Return [X, Y] of the center of cell containing provided text 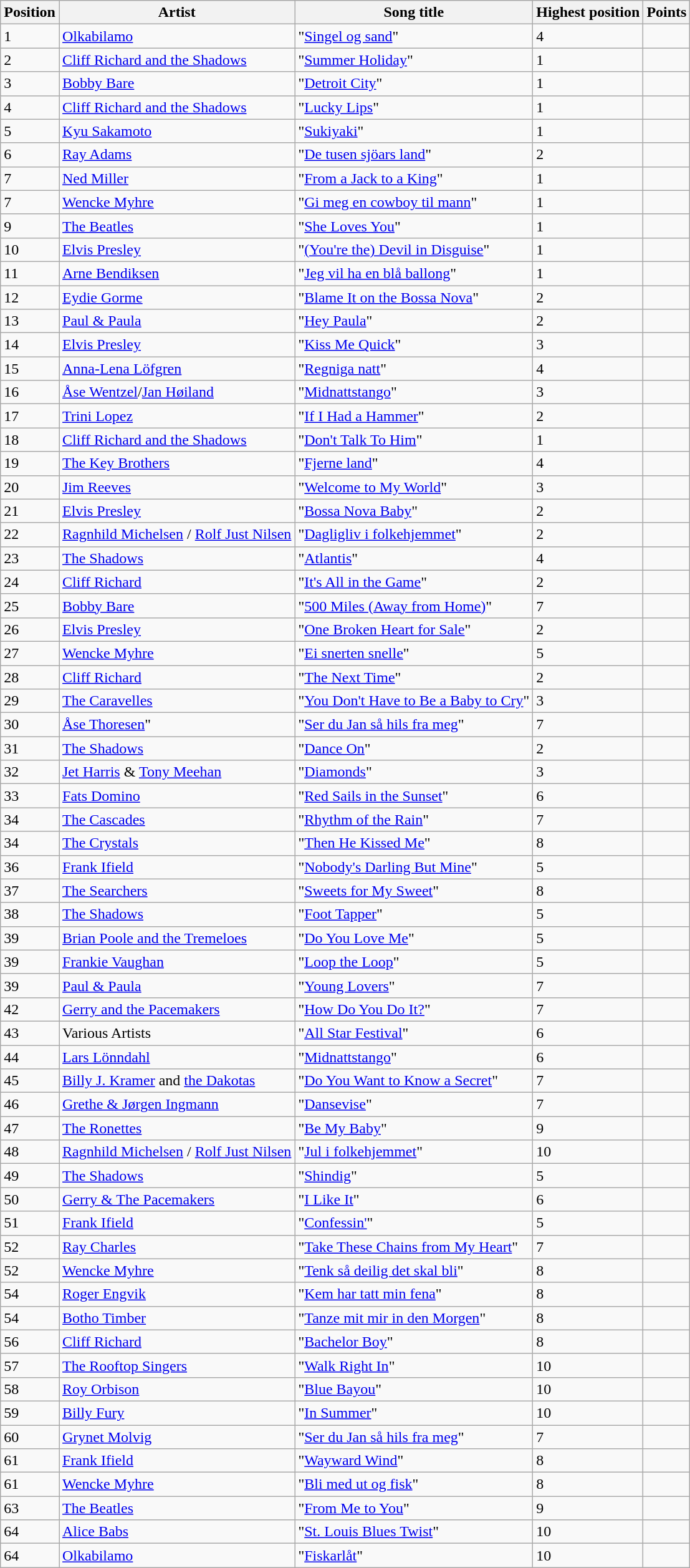
"Jeg vil ha en blå ballong" [414, 273]
"How Do You Do It?" [414, 1009]
44 [30, 1057]
"Tenk så deilig det skal bli" [414, 1270]
27 [30, 653]
46 [30, 1105]
"Bachelor Boy" [414, 1342]
"Dance On" [414, 748]
28 [30, 677]
11 [30, 273]
Jet Harris & Tony Meehan [176, 772]
Various Artists [176, 1033]
"Do You Love Me" [414, 938]
"Red Sails in the Sunset" [414, 796]
"Fjerne land" [414, 463]
"Atlantis" [414, 558]
Highest position [588, 12]
23 [30, 558]
58 [30, 1389]
"Detroit City" [414, 84]
31 [30, 748]
20 [30, 487]
Song title [414, 12]
"Tanze mit mir in den Morgen" [414, 1318]
18 [30, 440]
"In Summer" [414, 1413]
25 [30, 606]
Lars Lönndahl [176, 1057]
29 [30, 701]
Arne Bendiksen [176, 273]
Eydie Gorme [176, 298]
30 [30, 725]
Ned Miller [176, 178]
Fats Domino [176, 796]
48 [30, 1152]
"Then He Kissed Me" [414, 843]
Jim Reeves [176, 487]
"Kem har tatt min fena" [414, 1294]
"De tusen sjöars land" [414, 155]
16 [30, 392]
37 [30, 891]
"Loop the Loop" [414, 962]
60 [30, 1436]
"Dagligliv i folkehjemmet" [414, 535]
"Fiskarlåt" [414, 1556]
47 [30, 1128]
17 [30, 416]
59 [30, 1413]
Position [30, 12]
"Kiss Me Quick" [414, 345]
57 [30, 1365]
The Key Brothers [176, 463]
"The Next Time" [414, 677]
"I Like It" [414, 1199]
"Welcome to My World" [414, 487]
Billy J. Kramer and the Dakotas [176, 1081]
The Crystals [176, 843]
45 [30, 1081]
"Foot Tapper" [414, 914]
"If I Had a Hammer" [414, 416]
63 [30, 1508]
13 [30, 321]
43 [30, 1033]
"Singel og sand" [414, 36]
The Cascades [176, 820]
Points [667, 12]
"All Star Festival" [414, 1033]
Grethe & Jørgen Ingmann [176, 1105]
"Hey Paula" [414, 321]
33 [30, 796]
"Sukiyaki" [414, 131]
"You Don't Have to Be a Baby to Cry" [414, 701]
"Blue Bayou" [414, 1389]
42 [30, 1009]
"From Me to You" [414, 1508]
"Summer Holiday" [414, 60]
Frankie Vaughan [176, 962]
Brian Poole and the Tremeloes [176, 938]
"Don't Talk To Him" [414, 440]
51 [30, 1223]
"Jul i folkehjemmet" [414, 1152]
Trini Lopez [176, 416]
Åse Wentzel/Jan Høiland [176, 392]
Roger Engvik [176, 1294]
"Shindig" [414, 1176]
14 [30, 345]
The Ronettes [176, 1128]
12 [30, 298]
"St. Louis Blues Twist" [414, 1532]
"From a Jack to a King" [414, 178]
"Bossa Nova Baby" [414, 511]
"Walk Right In" [414, 1365]
"Dansevise" [414, 1105]
"Regniga natt" [414, 369]
"Nobody's Darling But Mine" [414, 867]
Anna-Lena Löfgren [176, 369]
"Be My Baby" [414, 1128]
19 [30, 463]
Ray Charles [176, 1247]
"One Broken Heart for Sale" [414, 629]
Alice Babs [176, 1532]
Roy Orbison [176, 1389]
"Diamonds" [414, 772]
"Wayward Wind" [414, 1461]
36 [30, 867]
Kyu Sakamoto [176, 131]
The Searchers [176, 891]
"Confessin'" [414, 1223]
"(You're the) Devil in Disguise" [414, 249]
"Rhythm of the Rain" [414, 820]
"Blame It on the Bossa Nova" [414, 298]
"She Loves You" [414, 226]
Botho Timber [176, 1318]
"500 Miles (Away from Home)" [414, 606]
56 [30, 1342]
"Lucky Lips" [414, 107]
"It's All in the Game" [414, 582]
"Bli med ut og fisk" [414, 1484]
15 [30, 369]
49 [30, 1176]
"Young Lovers" [414, 985]
Grynet Molvig [176, 1436]
21 [30, 511]
The Caravelles [176, 701]
"Gi meg en cowboy til mann" [414, 202]
Artist [176, 12]
Åse Thoresen" [176, 725]
"Do You Want to Know a Secret" [414, 1081]
38 [30, 914]
32 [30, 772]
24 [30, 582]
Gerry and the Pacemakers [176, 1009]
The Rooftop Singers [176, 1365]
26 [30, 629]
22 [30, 535]
"Take These Chains from My Heart" [414, 1247]
Ray Adams [176, 155]
"Sweets for My Sweet" [414, 891]
Gerry & The Pacemakers [176, 1199]
"Ei snerten snelle" [414, 653]
Billy Fury [176, 1413]
50 [30, 1199]
